Identify which cell holds the provided text, then report its (x, y) central coordinate. 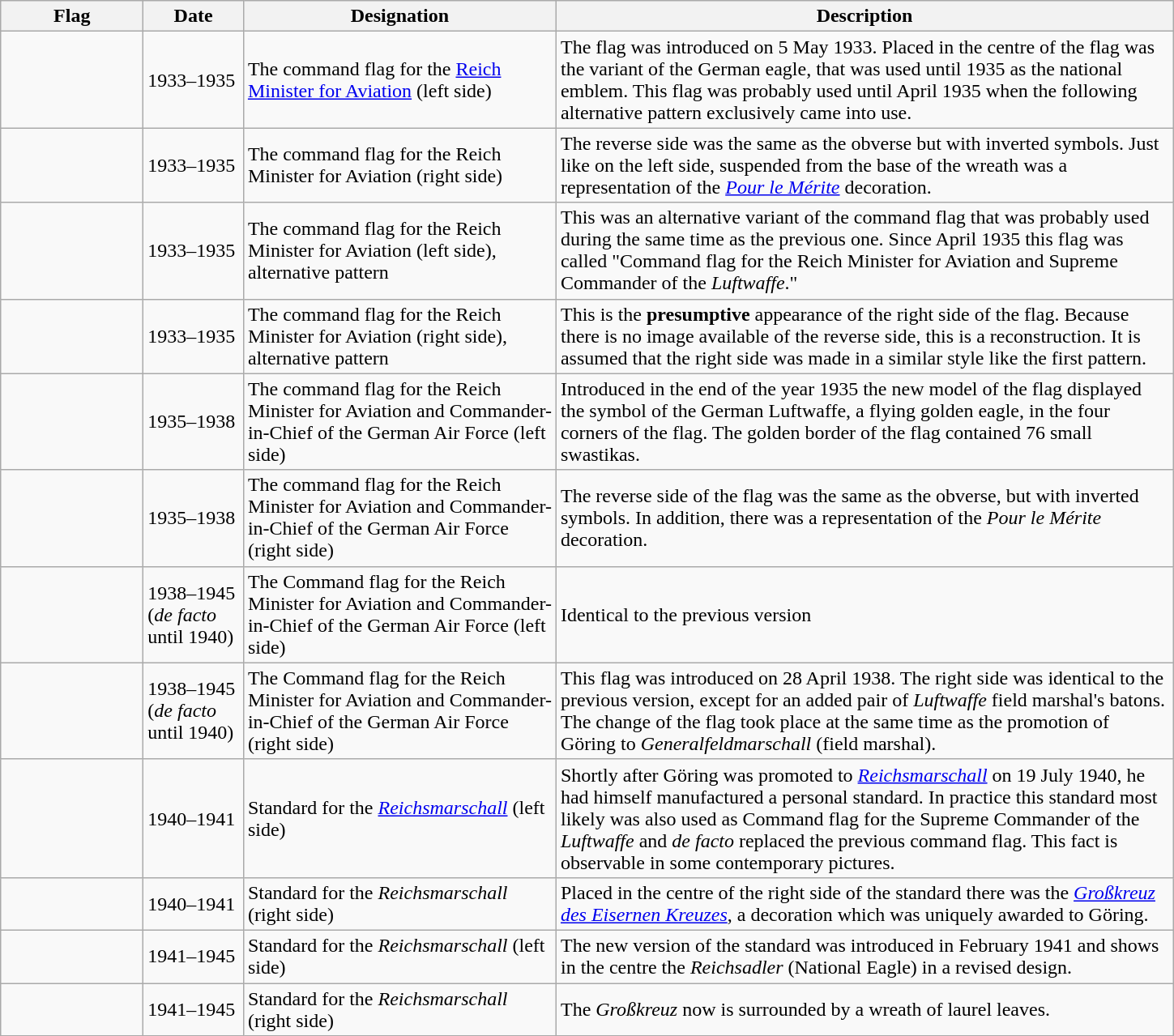
Description (864, 16)
Designation (399, 16)
Identical to the previous version (864, 614)
The command flag for the Reich Minister for Aviation (left side), alternative pattern (399, 251)
The command flag for the Reich Minister for Aviation and Commander-in-Chief of the German Air Force (right side) (399, 518)
The new version of the standard was introduced in February 1941 and shows in the centre the Reichsadler (National Eagle) in a revised design. (864, 956)
The Großkreuz now is surrounded by a wreath of laurel leaves. (864, 1009)
The command flag for the Reich Minister for Aviation and Commander-in-Chief of the German Air Force (left side) (399, 421)
The command flag for the Reich Minister for Aviation (right side), alternative pattern (399, 336)
The command flag for the Reich Minister for Aviation (right side) (399, 165)
The command flag for the Reich Minister for Aviation (left side) (399, 79)
Date (194, 16)
The Command flag for the Reich Minister for Aviation and Commander-in-Chief of the German Air Force (right side) (399, 711)
The Command flag for the Reich Minister for Aviation and Commander-in-Chief of the German Air Force (left side) (399, 614)
Flag (72, 16)
